Locate the cell with the specified text and output its (x, y) center coordinate. 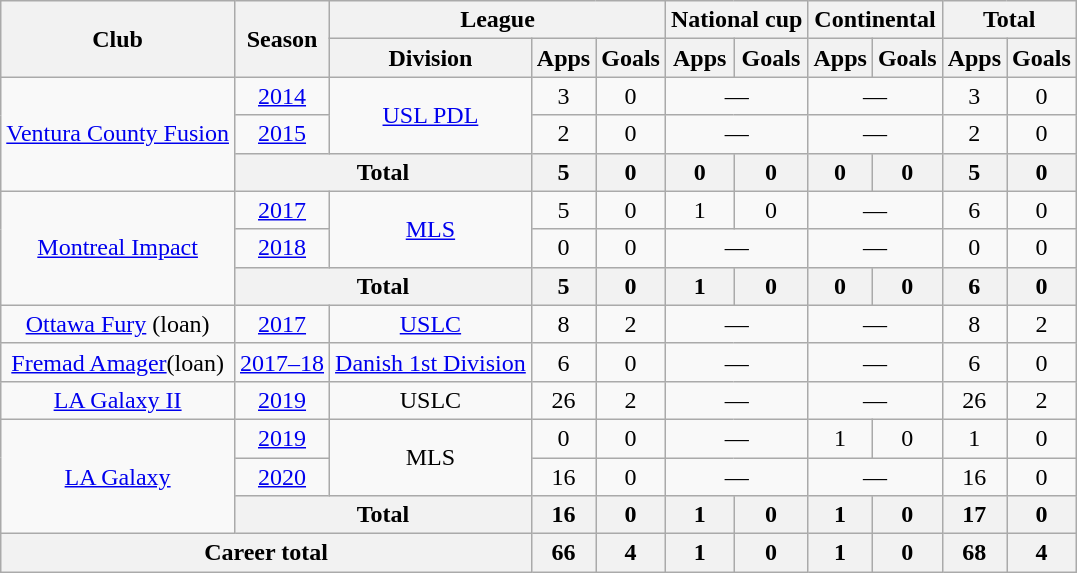
Ottawa Fury (loan) (118, 324)
USL PDL (431, 115)
Continental (875, 20)
2015 (282, 134)
Ventura County Fusion (118, 134)
Fremad Amager(loan) (118, 362)
66 (563, 553)
2018 (282, 248)
68 (974, 553)
League (498, 20)
Season (282, 39)
National cup (736, 20)
2014 (282, 96)
LA Galaxy (118, 476)
Career total (266, 553)
Danish 1st Division (431, 362)
Division (431, 58)
Montreal Impact (118, 248)
LA Galaxy II (118, 400)
2020 (282, 477)
17 (974, 515)
Club (118, 39)
2017–18 (282, 362)
